Return (X, Y) of the center of cell containing provided text 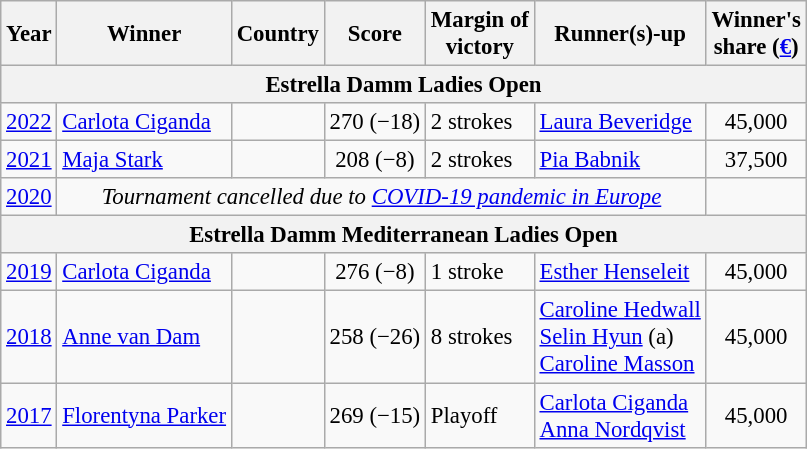
Margin ofvictory (480, 34)
37,500 (756, 160)
Year (29, 34)
8 strokes (480, 337)
Score (374, 34)
Pia Babnik (620, 160)
258 (−26) (374, 337)
Country (278, 34)
2021 (29, 160)
Maja Stark (144, 160)
269 (−15) (374, 416)
Runner(s)-up (620, 34)
1 stroke (480, 273)
Estrella Damm Ladies Open (404, 85)
2018 (29, 337)
Esther Henseleit (620, 273)
Tournament cancelled due to COVID-19 pandemic in Europe (382, 197)
276 (−8) (374, 273)
Anne van Dam (144, 337)
2020 (29, 197)
Caroline Hedwall Selin Hyun (a) Caroline Masson (620, 337)
Laura Beveridge (620, 122)
2022 (29, 122)
2019 (29, 273)
208 (−8) (374, 160)
Carlota Ciganda Anna Nordqvist (620, 416)
Winner (144, 34)
Winner'sshare (€) (756, 34)
Florentyna Parker (144, 416)
Playoff (480, 416)
2017 (29, 416)
Estrella Damm Mediterranean Ladies Open (404, 235)
270 (−18) (374, 122)
